Output the [X, Y] coordinate of the center of the cell containing the given text.  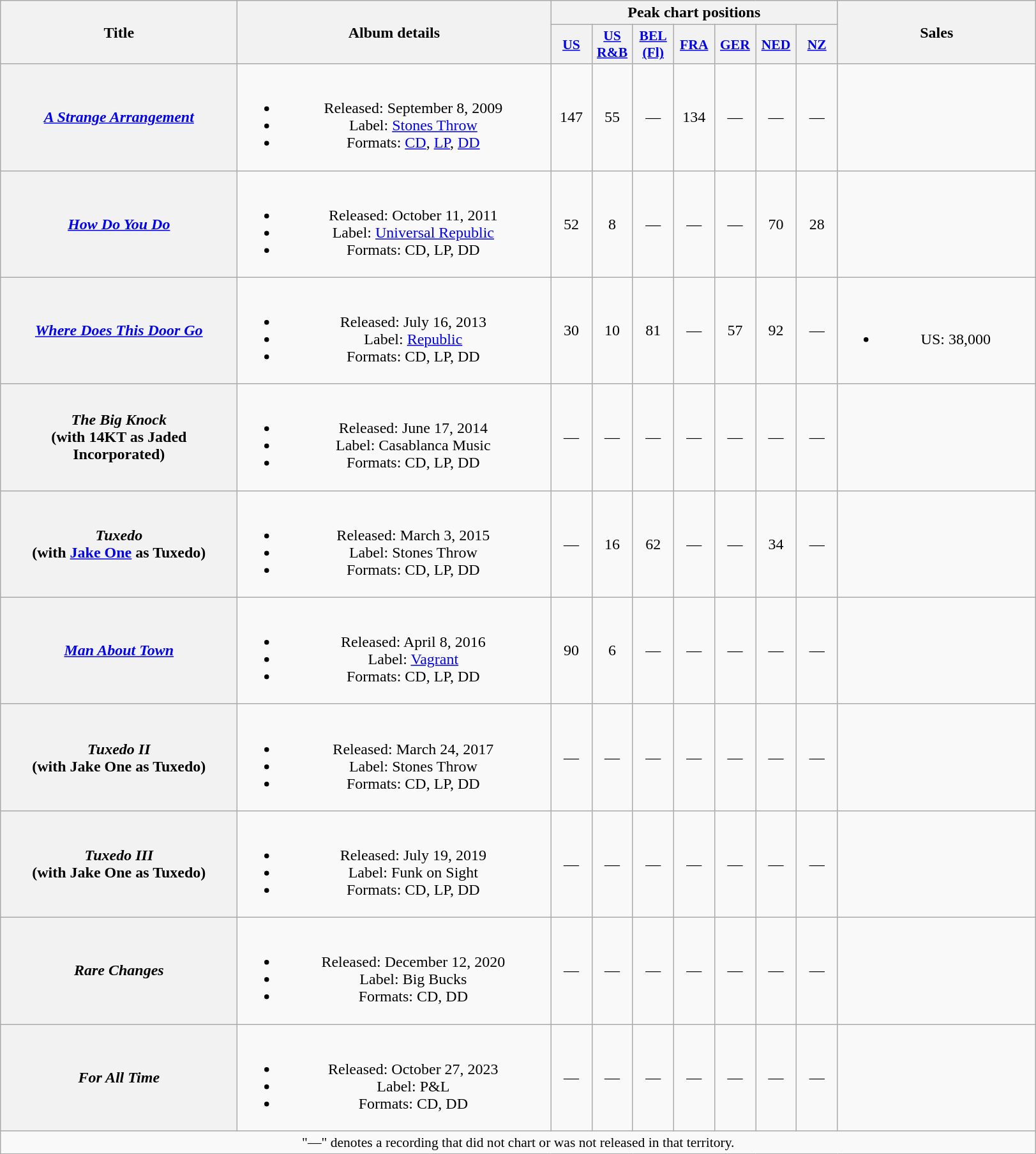
81 [653, 331]
Sales [937, 32]
134 [694, 118]
Released: March 3, 2015Label: Stones ThrowFormats: CD, LP, DD [394, 544]
52 [571, 224]
28 [817, 224]
US: 38,000 [937, 331]
Released: October 27, 2023Label: P&LFormats: CD, DD [394, 1078]
Where Does This Door Go [119, 331]
Released: April 8, 2016Label: VagrantFormats: CD, LP, DD [394, 650]
How Do You Do [119, 224]
62 [653, 544]
70 [776, 224]
57 [735, 331]
USR&B [612, 45]
55 [612, 118]
Man About Town [119, 650]
GER [735, 45]
34 [776, 544]
The Big Knock(with 14KT as Jaded Incorporated) [119, 437]
NED [776, 45]
Title [119, 32]
"—" denotes a recording that did not chart or was not released in that territory. [518, 1143]
FRA [694, 45]
Released: October 11, 2011Label: Universal RepublicFormats: CD, LP, DD [394, 224]
30 [571, 331]
10 [612, 331]
Released: July 19, 2019Label: Funk on SightFormats: CD, LP, DD [394, 863]
BEL(Fl) [653, 45]
Tuxedo II(with Jake One as Tuxedo) [119, 757]
Peak chart positions [694, 13]
Rare Changes [119, 971]
92 [776, 331]
Released: June 17, 2014Label: Casablanca MusicFormats: CD, LP, DD [394, 437]
90 [571, 650]
For All Time [119, 1078]
A Strange Arrangement [119, 118]
Album details [394, 32]
Released: September 8, 2009Label: Stones ThrowFormats: CD, LP, DD [394, 118]
Tuxedo III(with Jake One as Tuxedo) [119, 863]
US [571, 45]
8 [612, 224]
Released: July 16, 2013Label: RepublicFormats: CD, LP, DD [394, 331]
Tuxedo(with Jake One as Tuxedo) [119, 544]
Released: March 24, 2017Label: Stones ThrowFormats: CD, LP, DD [394, 757]
6 [612, 650]
Released: December 12, 2020Label: Big BucksFormats: CD, DD [394, 971]
147 [571, 118]
NZ [817, 45]
16 [612, 544]
